Return the [X, Y] coordinate for the center point of the cell that contains the specified text.  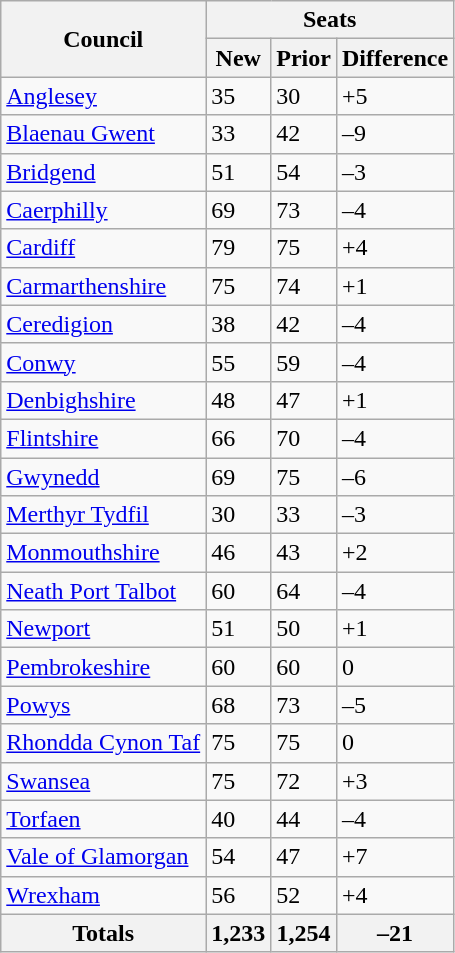
Merthyr Tydfil [104, 515]
Vale of Glamorgan [104, 857]
Pembrokeshire [104, 667]
+3 [394, 781]
New [238, 58]
+5 [394, 96]
40 [238, 819]
64 [304, 591]
56 [238, 895]
70 [304, 438]
Difference [394, 58]
Blaenau Gwent [104, 134]
Monmouthshire [104, 553]
44 [304, 819]
Prior [304, 58]
Rhondda Cynon Taf [104, 743]
Bridgend [104, 172]
55 [238, 362]
1,254 [304, 933]
–9 [394, 134]
Flintshire [104, 438]
43 [304, 553]
72 [304, 781]
Wrexham [104, 895]
Carmarthenshire [104, 286]
Gwynedd [104, 477]
Council [104, 39]
52 [304, 895]
48 [238, 400]
–6 [394, 477]
–21 [394, 933]
Anglesey [104, 96]
–5 [394, 705]
68 [238, 705]
38 [238, 324]
Cardiff [104, 248]
79 [238, 248]
Swansea [104, 781]
1,233 [238, 933]
Caerphilly [104, 210]
Powys [104, 705]
Seats [330, 20]
Denbighshire [104, 400]
Neath Port Talbot [104, 591]
+7 [394, 857]
Ceredigion [104, 324]
66 [238, 438]
35 [238, 96]
Torfaen [104, 819]
Conwy [104, 362]
59 [304, 362]
+2 [394, 553]
46 [238, 553]
74 [304, 286]
Newport [104, 629]
Totals [104, 933]
50 [304, 629]
